Provide the (X, Y) coordinate of the cell's center where the given text is located.  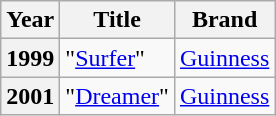
Brand (224, 20)
"Dreamer" (118, 96)
Year (30, 20)
2001 (30, 96)
"Surfer" (118, 58)
1999 (30, 58)
Title (118, 20)
